Detect which cell encompasses the target text, then output its (x, y) center coordinate. 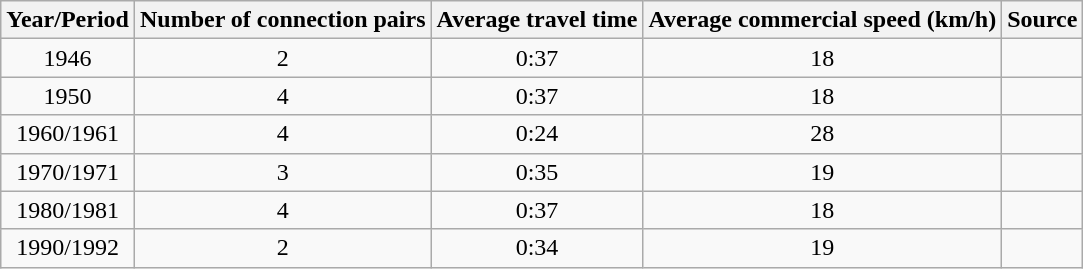
Average travel time (537, 20)
0:35 (537, 172)
0:24 (537, 134)
Average commercial speed (km/h) (822, 20)
3 (282, 172)
1990/1992 (68, 248)
1946 (68, 58)
1960/1961 (68, 134)
0:34 (537, 248)
28 (822, 134)
1950 (68, 96)
1980/1981 (68, 210)
Number of connection pairs (282, 20)
Year/Period (68, 20)
1970/1971 (68, 172)
Source (1042, 20)
